Scan for the cell matching the given text and deliver its (X, Y) coordinate at center. 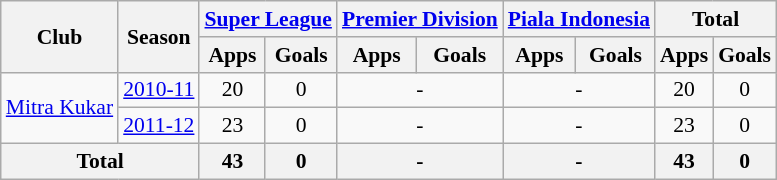
Super League (268, 19)
2010-11 (158, 90)
2011-12 (158, 126)
Piala Indonesia (579, 19)
Club (60, 36)
Premier Division (420, 19)
Mitra Kukar (60, 108)
Season (158, 36)
